Output the [X, Y] coordinate of the center of the cell containing the given text.  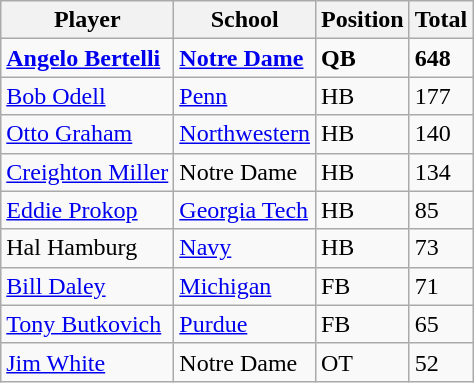
Player [88, 20]
73 [441, 248]
Eddie Prokop [88, 210]
Navy [245, 248]
134 [441, 172]
Position [362, 20]
65 [441, 324]
School [245, 20]
Bob Odell [88, 96]
OT [362, 362]
QB [362, 58]
Purdue [245, 324]
Total [441, 20]
Penn [245, 96]
Georgia Tech [245, 210]
Tony Butkovich [88, 324]
Michigan [245, 286]
52 [441, 362]
177 [441, 96]
140 [441, 134]
Creighton Miller [88, 172]
Northwestern [245, 134]
648 [441, 58]
Otto Graham [88, 134]
Bill Daley [88, 286]
71 [441, 286]
Hal Hamburg [88, 248]
85 [441, 210]
Jim White [88, 362]
Angelo Bertelli [88, 58]
